Output the (X, Y) coordinate of the center of the cell containing the given text.  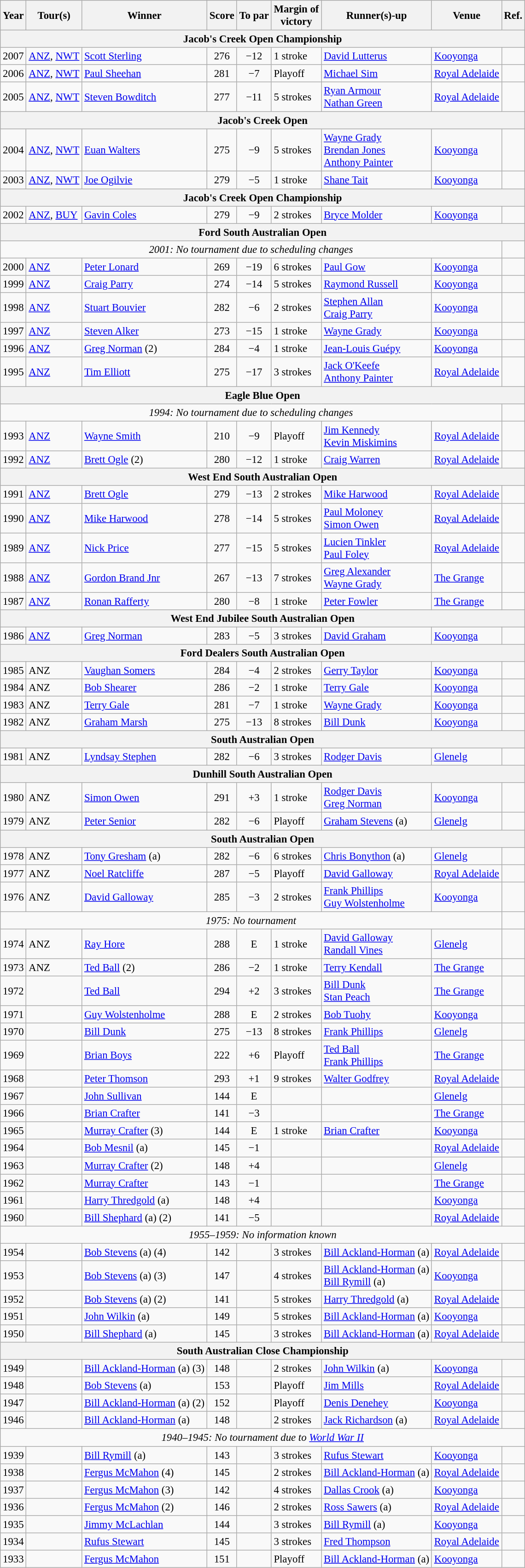
Fergus McMahon (2) (145, 1507)
1984 (13, 688)
1966 (13, 1113)
Bob Stevens (a) (145, 1386)
−17 (254, 372)
Gordon Brand Jnr (145, 578)
Ref. (513, 16)
276 (222, 56)
2007 (13, 56)
Stephen Allan Craig Parry (377, 308)
Ronan Rafferty (145, 601)
Paul Moloney Simon Owen (377, 518)
1954 (13, 1252)
Jean-Louis Guépy (377, 348)
+2 (254, 991)
Fergus McMahon (4) (145, 1472)
Simon Owen (145, 798)
1987 (13, 601)
1978 (13, 856)
Bill Ackland-Horman (a) Bill Rymill (a) (377, 1276)
Eagle Blue Open (262, 396)
Fergus McMahon (3) (145, 1490)
Runner(s)-up (377, 16)
Bob Shearer (145, 688)
John Sullivan (145, 1096)
Walter Godfrey (377, 1079)
Gavin Coles (145, 215)
Raymond Russell (377, 284)
1986 (13, 636)
Peter Senior (145, 821)
1982 (13, 722)
1949 (13, 1369)
2006 (13, 74)
1995 (13, 372)
1955–1959: No information known (262, 1235)
1981 (13, 757)
210 (222, 437)
151 (222, 1559)
1979 (13, 821)
2004 (13, 150)
147 (222, 1276)
Euan Walters (145, 150)
Rodger Davis (377, 757)
285 (222, 896)
1939 (13, 1455)
1975: No tournament (251, 920)
Greg Norman (2) (145, 348)
1938 (13, 1472)
1933 (13, 1559)
Jack Richardson (a) (377, 1420)
1977 (13, 873)
1940–1945: No tournament due to World War II (262, 1438)
West End Jubilee South Australian Open (262, 619)
1960 (13, 1217)
Graham Stevens (a) (377, 821)
Craig Parry (145, 284)
1997 (13, 331)
1994: No tournament due to scheduling changes (251, 413)
Murray Crafter (145, 1183)
Fergus McMahon (145, 1559)
David Galloway Randall Vines (377, 944)
1963 (13, 1165)
David Graham (377, 636)
1985 (13, 670)
Tim Elliott (145, 372)
Steven Bowditch (145, 97)
274 (222, 284)
Bob Tuohy (377, 1014)
Bob Stevens (a) (3) (145, 1276)
1946 (13, 1420)
Jimmy McLachlan (145, 1524)
Bill Dunk Stan Peach (377, 991)
Noel Ratcliffe (145, 873)
Ford Dealers South Australian Open (262, 653)
−8 (254, 601)
Gerry Taylor (377, 670)
287 (222, 873)
Bill Ackland-Horman (a) (3) (145, 1369)
Brett Ogle (145, 495)
1952 (13, 1299)
Chris Bonython (a) (377, 856)
7 strokes (297, 578)
Murray Crafter (3) (145, 1131)
153 (222, 1386)
Denis Denehey (377, 1403)
Frank Phillips Guy Wolstenholme (377, 896)
Ford South Australian Open (262, 232)
Dallas Crook (a) (377, 1490)
Brett Ogle (2) (145, 460)
1990 (13, 518)
Paul Gow (377, 267)
Stuart Bouvier (145, 308)
293 (222, 1079)
2000 (13, 267)
Wayne Smith (145, 437)
1972 (13, 991)
Tony Gresham (a) (145, 856)
1969 (13, 1056)
Score (222, 16)
−19 (254, 267)
1976 (13, 896)
+6 (254, 1056)
Steven Alker (145, 331)
Terry Kendall (377, 967)
Ted Ball (2) (145, 967)
1988 (13, 578)
Greg Alexander Wayne Grady (377, 578)
1989 (13, 548)
1961 (13, 1200)
1999 (13, 284)
1965 (13, 1131)
Wayne Grady Brendan Jones Anthony Painter (377, 150)
1936 (13, 1507)
+1 (254, 1079)
1996 (13, 348)
Winner (145, 16)
Lucien Tinkler Paul Foley (377, 548)
291 (222, 798)
1964 (13, 1148)
146 (222, 1507)
Bob Stevens (a) (4) (145, 1252)
Joe Ogilvie (145, 180)
ANZ, BUY (54, 215)
1971 (13, 1014)
Michael Sim (377, 74)
West End South Australian Open (262, 477)
1983 (13, 705)
Bob Mesnil (a) (145, 1148)
1991 (13, 495)
Shane Tait (377, 180)
1980 (13, 798)
Jack O'Keefe Anthony Painter (377, 372)
To par (254, 16)
Peter Lonard (145, 267)
1937 (13, 1490)
Ryan Armour Nathan Green (377, 97)
Bill Shephard (a) (2) (145, 1217)
Bill Ackland-Horman (a) (2) (145, 1403)
Margin ofvictory (297, 16)
Venue (467, 16)
Greg Norman (145, 636)
1970 (13, 1032)
222 (222, 1056)
283 (222, 636)
1950 (13, 1334)
278 (222, 518)
1947 (13, 1403)
Jim Kennedy Kevin Miskimins (377, 437)
Year (13, 16)
1998 (13, 308)
−11 (254, 97)
1953 (13, 1276)
1968 (13, 1079)
Ted Ball (145, 991)
Rodger Davis Greg Norman (377, 798)
Brian Boys (145, 1056)
Fred Thompson (377, 1542)
2001: No tournament due to scheduling changes (251, 249)
1967 (13, 1096)
2003 (13, 180)
Ray Hore (145, 944)
1973 (13, 967)
294 (222, 991)
Peter Thomson (145, 1079)
1935 (13, 1524)
149 (222, 1316)
Lyndsay Stephen (145, 757)
Frank Phillips (377, 1032)
Paul Sheehan (145, 74)
Murray Crafter (2) (145, 1165)
1974 (13, 944)
Bryce Molder (377, 215)
Bill Shephard (a) (145, 1334)
2002 (13, 215)
Guy Wolstenholme (145, 1014)
1992 (13, 460)
+3 (254, 798)
Jim Mills (377, 1386)
1951 (13, 1316)
Ted Ball Frank Phillips (377, 1056)
Nick Price (145, 548)
Jacob's Creek Open (262, 121)
1962 (13, 1183)
1993 (13, 437)
Scott Sterling (145, 56)
Graham Marsh (145, 722)
267 (222, 578)
1934 (13, 1542)
1948 (13, 1386)
269 (222, 267)
2005 (13, 97)
Bob Stevens (a) (2) (145, 1299)
South Australian Close Championship (262, 1351)
Craig Warren (377, 460)
Peter Fowler (377, 601)
Tour(s) (54, 16)
Vaughan Somers (145, 670)
273 (222, 331)
9 strokes (297, 1079)
152 (222, 1403)
Ross Sawers (a) (377, 1507)
Dunhill South Australian Open (262, 774)
David Lutterus (377, 56)
